Determine the (X, Y) coordinate at the center of the cell enclosing the given text.  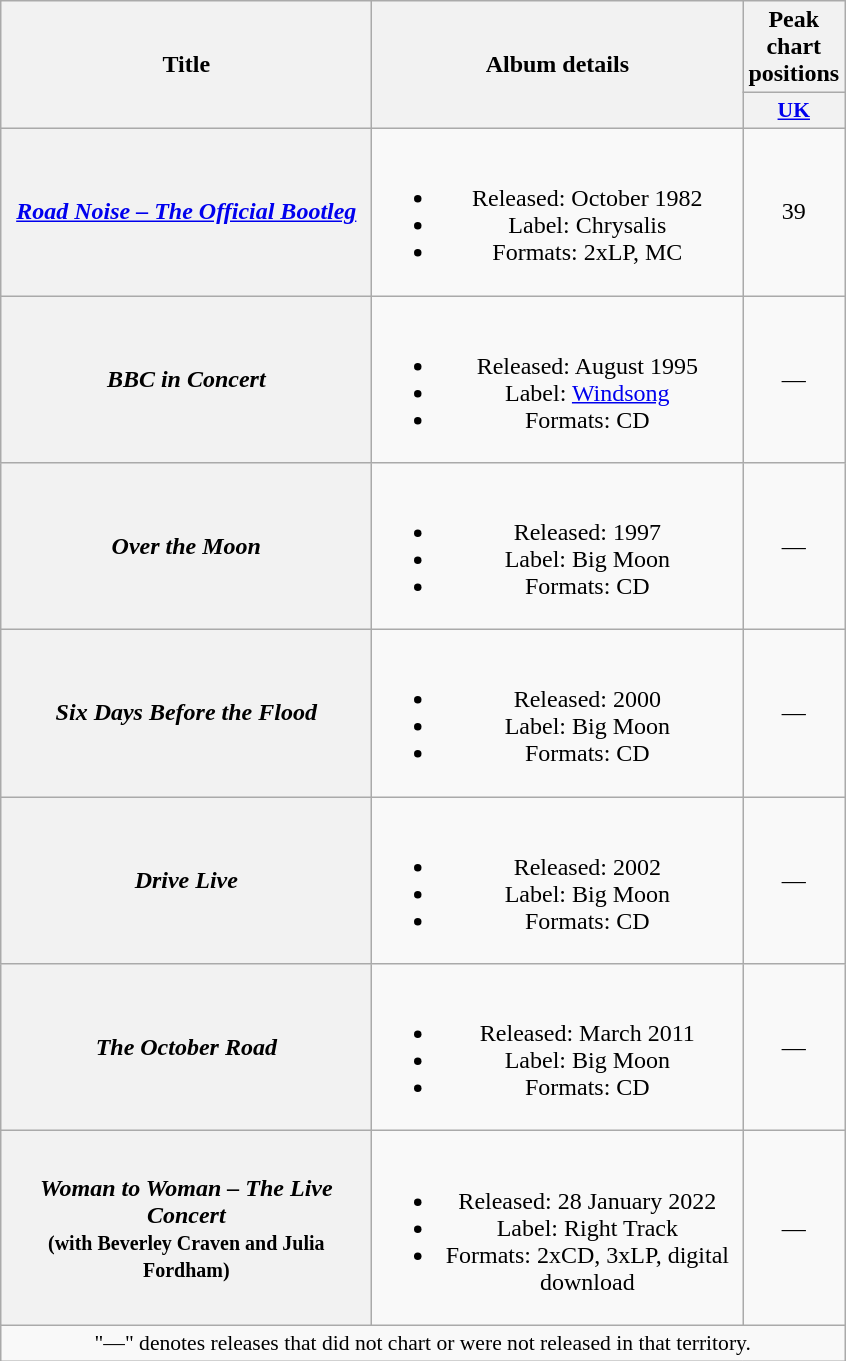
Album details (558, 65)
Released: October 1982Label: ChrysalisFormats: 2xLP, MC (558, 212)
Released: March 2011Label: Big MoonFormats: CD (558, 1048)
39 (794, 212)
Over the Moon (186, 546)
Road Noise – The Official Bootleg (186, 212)
Released: August 1995Label: WindsongFormats: CD (558, 380)
Woman to Woman – The Live Concert(with Beverley Craven and Julia Fordham) (186, 1228)
Released: 1997Label: Big MoonFormats: CD (558, 546)
Released: 28 January 2022Label: Right TrackFormats: 2xCD, 3xLP, digital download (558, 1228)
The October Road (186, 1048)
"—" denotes releases that did not chart or were not released in that territory. (423, 1343)
BBC in Concert (186, 380)
Six Days Before the Flood (186, 714)
Peak chart positions (794, 47)
Released: 2000Label: Big MoonFormats: CD (558, 714)
Drive Live (186, 880)
Title (186, 65)
Released: 2002Label: Big MoonFormats: CD (558, 880)
UK (794, 111)
